Return (X, Y) of the center of cell containing provided text 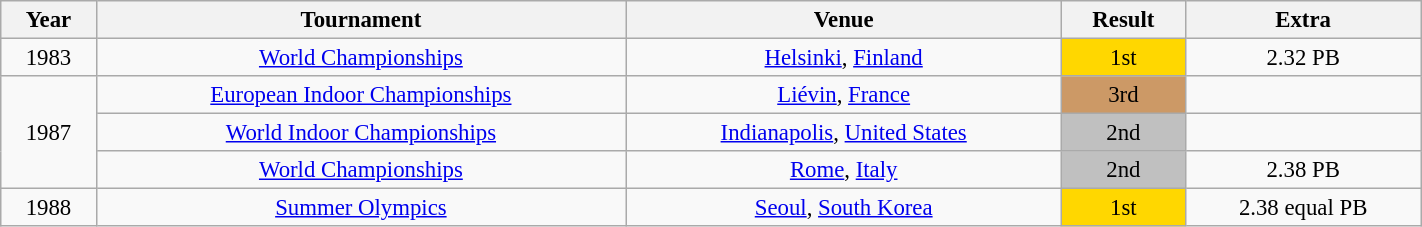
1987 (48, 132)
Indianapolis, United States (844, 133)
Result (1124, 20)
Extra (1303, 20)
Liévin, France (844, 95)
European Indoor Championships (361, 95)
Seoul, South Korea (844, 208)
World Indoor Championships (361, 133)
Tournament (361, 20)
Year (48, 20)
1983 (48, 58)
1988 (48, 208)
2.38 PB (1303, 170)
Rome, Italy (844, 170)
2.38 equal PB (1303, 208)
3rd (1124, 95)
Helsinki, Finland (844, 58)
Summer Olympics (361, 208)
Venue (844, 20)
2.32 PB (1303, 58)
